Identify which cell holds the provided text, then report its [X, Y] central coordinate. 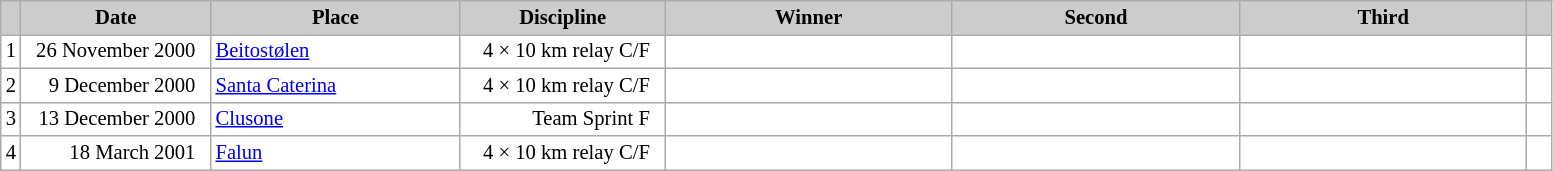
Falun [336, 153]
Place [336, 17]
26 November 2000 [116, 51]
Team Sprint F [562, 119]
9 December 2000 [116, 85]
1 [11, 51]
Second [1096, 17]
Santa Caterina [336, 85]
18 March 2001 [116, 153]
Date [116, 17]
Third [1384, 17]
2 [11, 85]
Clusone [336, 119]
3 [11, 119]
13 December 2000 [116, 119]
Discipline [562, 17]
Winner [808, 17]
4 [11, 153]
Beitostølen [336, 51]
